Return the (X, Y) coordinate for the center point of the cell that contains the specified text.  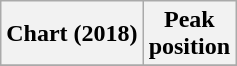
Peakposition (189, 34)
Chart (2018) (72, 34)
